Detect which cell encompasses the target text, then output its (X, Y) center coordinate. 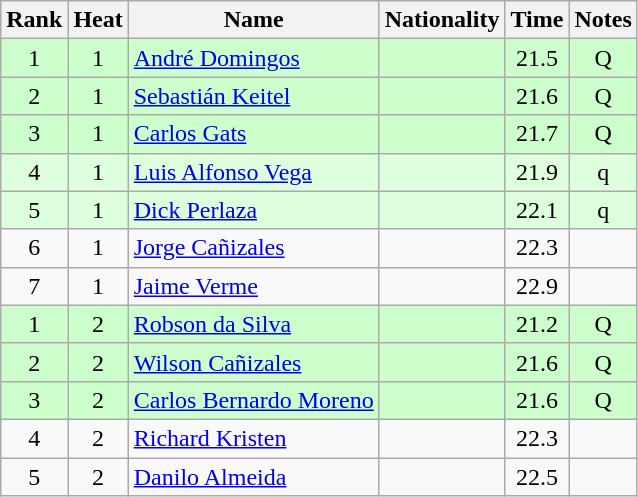
Wilson Cañizales (254, 362)
Name (254, 20)
22.5 (537, 477)
Carlos Bernardo Moreno (254, 400)
Time (537, 20)
Jorge Cañizales (254, 248)
Notes (603, 20)
22.1 (537, 210)
Danilo Almeida (254, 477)
22.9 (537, 286)
21.2 (537, 324)
Nationality (442, 20)
21.5 (537, 58)
Sebastián Keitel (254, 96)
Dick Perlaza (254, 210)
7 (34, 286)
6 (34, 248)
21.9 (537, 172)
André Domingos (254, 58)
Carlos Gats (254, 134)
Rank (34, 20)
Luis Alfonso Vega (254, 172)
Heat (98, 20)
Jaime Verme (254, 286)
21.7 (537, 134)
Richard Kristen (254, 438)
Robson da Silva (254, 324)
